For the text-containing cell, return its midpoint in (X, Y) coordinate format. 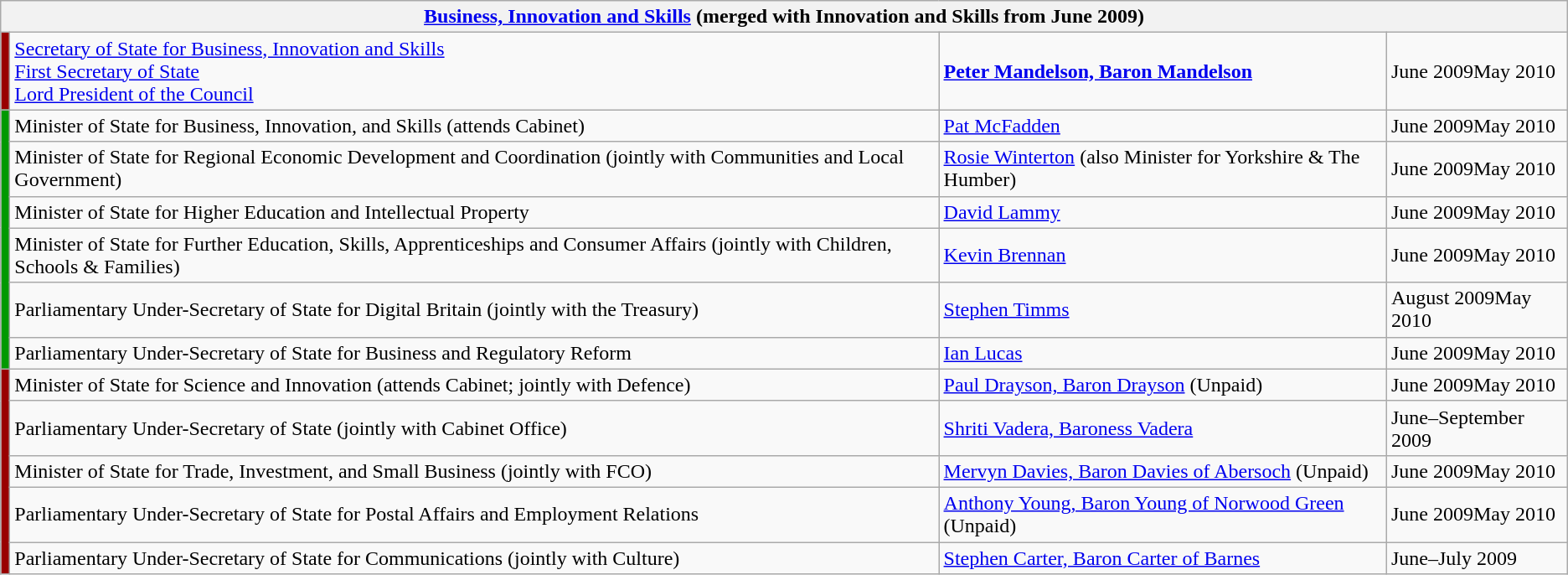
Stephen Carter, Baron Carter of Barnes (1163, 557)
Stephen Timms (1163, 310)
Anthony Young, Baron Young of Norwood Green (Unpaid) (1163, 515)
Pat McFadden (1163, 126)
Paul Drayson, Baron Drayson (Unpaid) (1163, 385)
Kevin Brennan (1163, 255)
Parliamentary Under-Secretary of State for Digital Britain (jointly with the Treasury) (474, 310)
Shriti Vadera, Baroness Vadera (1163, 427)
Business, Innovation and Skills (merged with Innovation and Skills from June 2009) (784, 17)
Secretary of State for Business, Innovation and SkillsFirst Secretary of StateLord President of the Council (474, 71)
Parliamentary Under-Secretary of State (jointly with Cabinet Office) (474, 427)
Mervyn Davies, Baron Davies of Abersoch (Unpaid) (1163, 471)
June–September 2009 (1477, 427)
Parliamentary Under-Secretary of State for Postal Affairs and Employment Relations (474, 515)
August 2009May 2010 (1477, 310)
Peter Mandelson, Baron Mandelson (1163, 71)
Minister of State for Science and Innovation (attends Cabinet; jointly with Defence) (474, 385)
Ian Lucas (1163, 353)
Minister of State for Regional Economic Development and Coordination (jointly with Communities and Local Government) (474, 169)
Minister of State for Further Education, Skills, Apprenticeships and Consumer Affairs (jointly with Children, Schools & Families) (474, 255)
Minister of State for Business, Innovation, and Skills (attends Cabinet) (474, 126)
Parliamentary Under-Secretary of State for Business and Regulatory Reform (474, 353)
Rosie Winterton (also Minister for Yorkshire & The Humber) (1163, 169)
Parliamentary Under-Secretary of State for Communications (jointly with Culture) (474, 557)
June–July 2009 (1477, 557)
Minister of State for Higher Education and Intellectual Property (474, 212)
Minister of State for Trade, Investment, and Small Business (jointly with FCO) (474, 471)
David Lammy (1163, 212)
